Capture the cell that displays the provided text and extract its [X, Y] central coordinate. 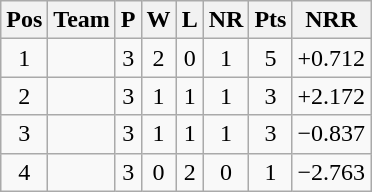
NR [226, 20]
Pts [270, 20]
−2.763 [332, 172]
P [128, 20]
5 [270, 58]
4 [24, 172]
NRR [332, 20]
Pos [24, 20]
W [158, 20]
−0.837 [332, 134]
+2.172 [332, 96]
L [190, 20]
+0.712 [332, 58]
Team [82, 20]
